Provide the [X, Y] coordinate of the cell's center where the given text is located.  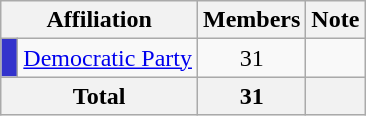
Affiliation [100, 20]
Total [100, 96]
Note [336, 20]
Members [251, 20]
Democratic Party [108, 58]
